Identify which cell holds the provided text, then report its [X, Y] central coordinate. 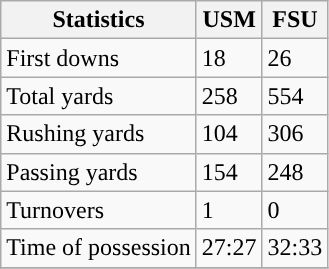
Time of possession [99, 248]
Total yards [99, 96]
154 [229, 172]
First downs [99, 58]
248 [295, 172]
USM [229, 20]
FSU [295, 20]
26 [295, 58]
18 [229, 58]
32:33 [295, 248]
Passing yards [99, 172]
0 [295, 210]
1 [229, 210]
27:27 [229, 248]
306 [295, 134]
Turnovers [99, 210]
104 [229, 134]
Rushing yards [99, 134]
258 [229, 96]
Statistics [99, 20]
554 [295, 96]
